Return [X, Y] of the center of cell containing provided text 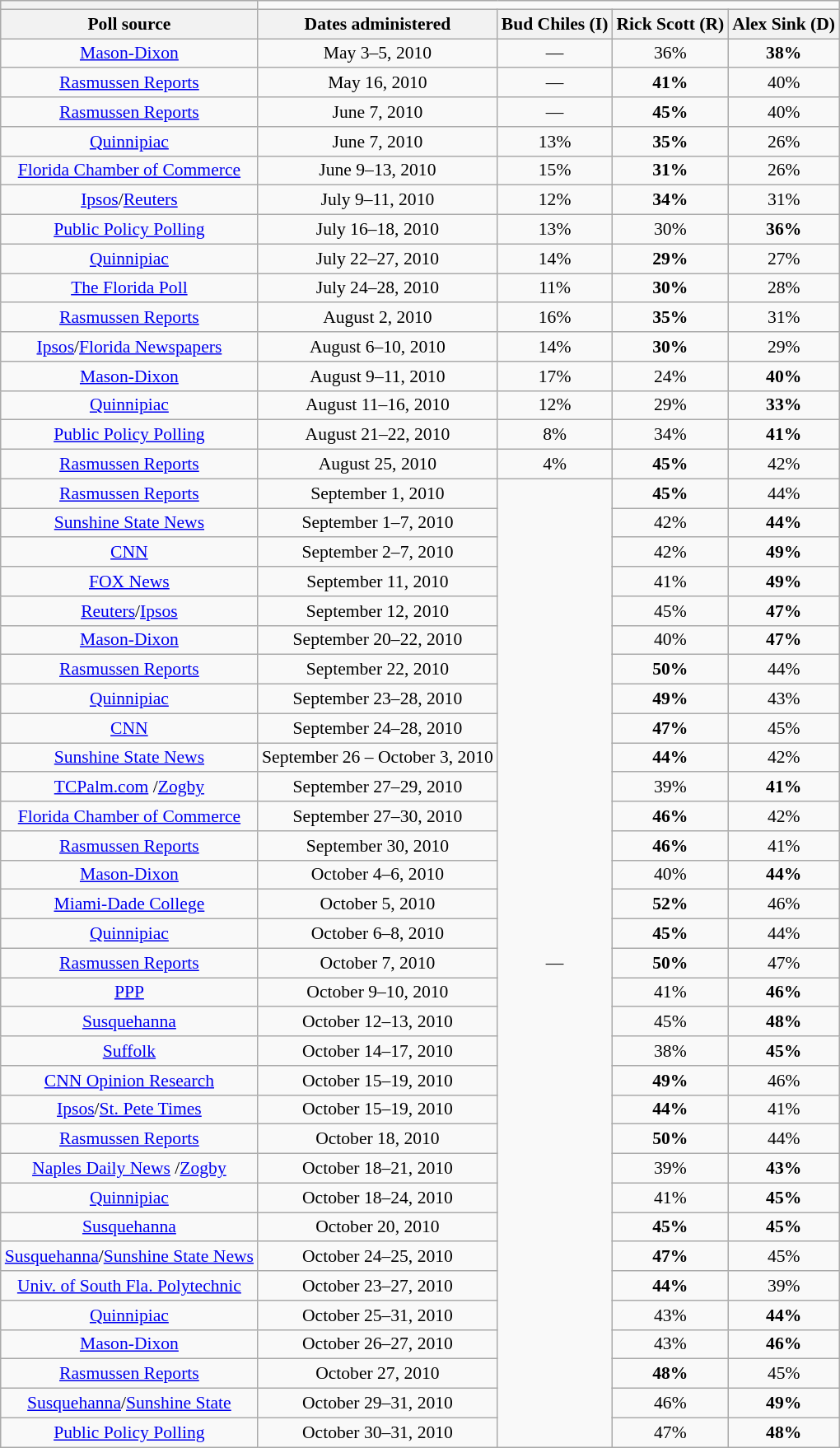
Poll source [129, 24]
TCPalm.com /Zogby [129, 787]
27% [784, 259]
24% [670, 376]
July 16–18, 2010 [377, 230]
September 27–30, 2010 [377, 816]
September 23–28, 2010 [377, 699]
8% [555, 435]
33% [784, 405]
11% [555, 288]
October 18–21, 2010 [377, 1169]
October 25–31, 2010 [377, 1315]
17% [555, 376]
52% [670, 904]
PPP [129, 993]
The Florida Poll [129, 288]
May 16, 2010 [377, 83]
15% [555, 170]
September 2–7, 2010 [377, 553]
October 18, 2010 [377, 1139]
Ipsos/St. Pete Times [129, 1109]
October 9–10, 2010 [377, 993]
September 12, 2010 [377, 611]
June 9–13, 2010 [377, 170]
August 21–22, 2010 [377, 435]
September 22, 2010 [377, 670]
CNN Opinion Research [129, 1081]
Ipsos/Florida Newspapers [129, 347]
October 6–8, 2010 [377, 934]
Rick Scott (R) [670, 24]
October 18–24, 2010 [377, 1198]
Susquehanna/Sunshine State News [129, 1257]
September 11, 2010 [377, 582]
September 20–22, 2010 [377, 640]
May 3–5, 2010 [377, 54]
August 2, 2010 [377, 318]
July 9–11, 2010 [377, 200]
August 6–10, 2010 [377, 347]
16% [555, 318]
September 26 – October 3, 2010 [377, 758]
August 11–16, 2010 [377, 405]
October 29–31, 2010 [377, 1404]
October 5, 2010 [377, 904]
Reuters/Ipsos [129, 611]
September 30, 2010 [377, 846]
October 30–31, 2010 [377, 1432]
October 4–6, 2010 [377, 875]
October 12–13, 2010 [377, 1022]
Bud Chiles (I) [555, 24]
September 1–7, 2010 [377, 523]
October 26–27, 2010 [377, 1344]
October 20, 2010 [377, 1227]
July 22–27, 2010 [377, 259]
Miami-Dade College [129, 904]
September 1, 2010 [377, 493]
August 9–11, 2010 [377, 376]
Alex Sink (D) [784, 24]
October 14–17, 2010 [377, 1051]
September 27–29, 2010 [377, 787]
Suffolk [129, 1051]
October 7, 2010 [377, 963]
Ipsos/Reuters [129, 200]
28% [784, 288]
Naples Daily News /Zogby [129, 1169]
FOX News [129, 582]
October 27, 2010 [377, 1374]
September 24–28, 2010 [377, 728]
October 23–27, 2010 [377, 1286]
4% [555, 465]
Univ. of South Fla. Polytechnic [129, 1286]
August 25, 2010 [377, 465]
Dates administered [377, 24]
Susquehanna/Sunshine State [129, 1404]
October 24–25, 2010 [377, 1257]
July 24–28, 2010 [377, 288]
